For the text-containing cell, return its midpoint in [X, Y] coordinate format. 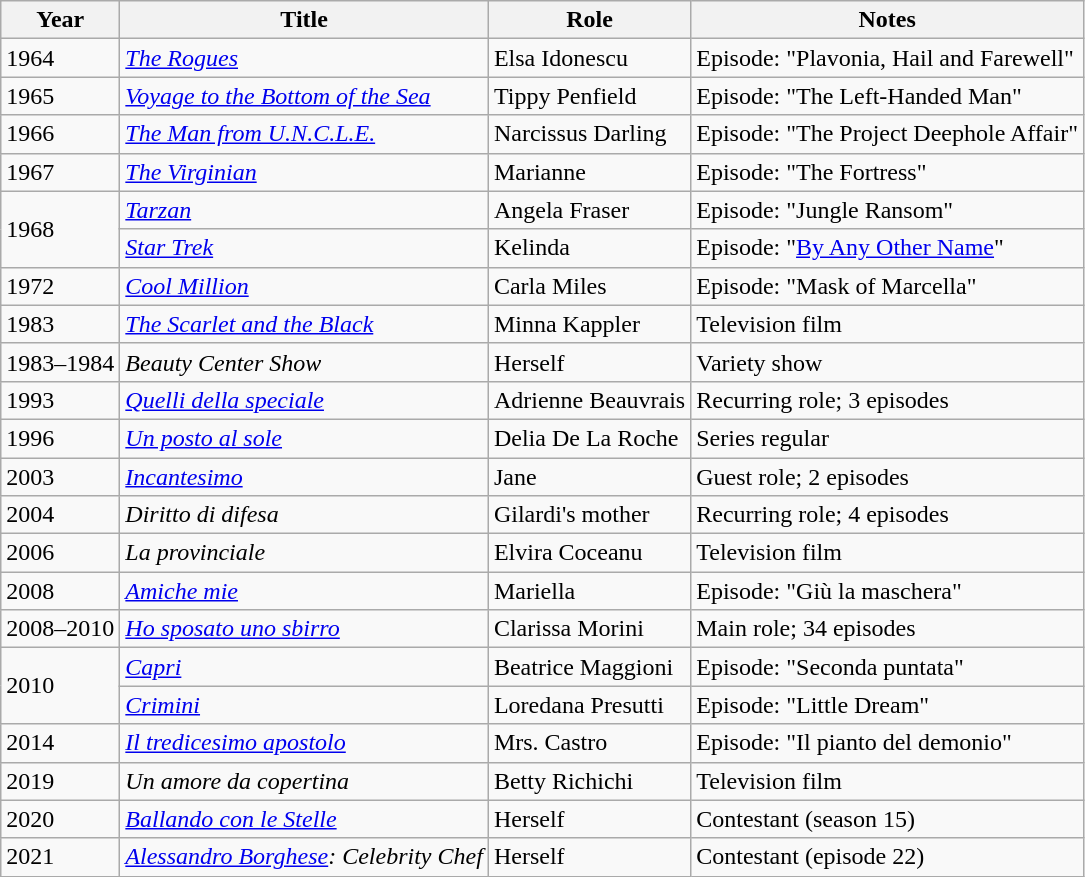
Recurring role; 3 episodes [888, 400]
Guest role; 2 episodes [888, 477]
Elvira Coceanu [589, 553]
Mariella [589, 591]
Amiche mie [304, 591]
Incantesimo [304, 477]
Series regular [888, 438]
Narcissus Darling [589, 134]
The Man from U.N.C.L.E. [304, 134]
1983 [60, 324]
Betty Richichi [589, 781]
Episode: "Il pianto del demonio" [888, 743]
2019 [60, 781]
Ho sposato uno sbirro [304, 629]
Episode: "The Left-Handed Man" [888, 96]
Carla Miles [589, 286]
Angela Fraser [589, 210]
1966 [60, 134]
The Virginian [304, 172]
2010 [60, 686]
1968 [60, 229]
1967 [60, 172]
Recurring role; 4 episodes [888, 515]
Episode: "The Project Deephole Affair" [888, 134]
2006 [60, 553]
The Scarlet and the Black [304, 324]
1972 [60, 286]
2014 [60, 743]
Kelinda [589, 248]
Tarzan [304, 210]
1964 [60, 58]
Episode: "Plavonia, Hail and Farewell" [888, 58]
Mrs. Castro [589, 743]
Jane [589, 477]
Un amore da copertina [304, 781]
Contestant (season 15) [888, 819]
Variety show [888, 362]
The Rogues [304, 58]
1993 [60, 400]
2008 [60, 591]
2003 [60, 477]
Capri [304, 667]
Title [304, 20]
Episode: "By Any Other Name" [888, 248]
Beauty Center Show [304, 362]
Loredana Presutti [589, 705]
Star Trek [304, 248]
2004 [60, 515]
Crimini [304, 705]
Beatrice Maggioni [589, 667]
Alessandro Borghese: Celebrity Chef [304, 857]
Adrienne Beauvrais [589, 400]
1996 [60, 438]
Quelli della speciale [304, 400]
Il tredicesimo apostolo [304, 743]
Delia De La Roche [589, 438]
1965 [60, 96]
Episode: "Jungle Ransom" [888, 210]
Voyage to the Bottom of the Sea [304, 96]
Minna Kappler [589, 324]
Episode: "Seconda puntata" [888, 667]
Tippy Penfield [589, 96]
Main role; 34 episodes [888, 629]
Role [589, 20]
Year [60, 20]
2020 [60, 819]
Episode: "Little Dream" [888, 705]
Elsa Idonescu [589, 58]
Episode: "The Fortress" [888, 172]
Un posto al sole [304, 438]
Episode: "Mask of Marcella" [888, 286]
2021 [60, 857]
1983–1984 [60, 362]
Gilardi's mother [589, 515]
Diritto di difesa [304, 515]
Notes [888, 20]
Episode: "Giù la maschera" [888, 591]
2008–2010 [60, 629]
Clarissa Morini [589, 629]
Ballando con le Stelle [304, 819]
Contestant (episode 22) [888, 857]
La provinciale [304, 553]
Marianne [589, 172]
Cool Million [304, 286]
